Find where the given text appears and provide that cell's center as (x, y) coordinate. 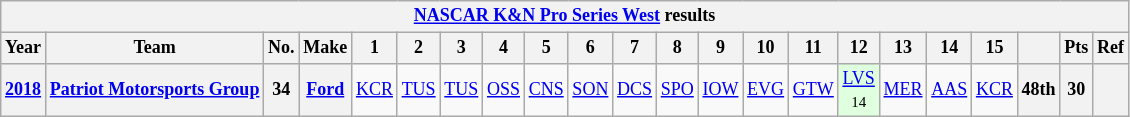
34 (282, 90)
GTW (813, 90)
1 (375, 48)
6 (590, 48)
SPO (677, 90)
AAS (950, 90)
12 (858, 48)
13 (903, 48)
NASCAR K&N Pro Series West results (565, 16)
48th (1038, 90)
8 (677, 48)
2018 (24, 90)
OSS (504, 90)
EVG (766, 90)
DCS (635, 90)
Ford (326, 90)
Ref (1111, 48)
7 (635, 48)
3 (462, 48)
IOW (720, 90)
11 (813, 48)
CNS (546, 90)
Team (154, 48)
4 (504, 48)
SON (590, 90)
30 (1076, 90)
15 (995, 48)
Patriot Motorsports Group (154, 90)
10 (766, 48)
Pts (1076, 48)
9 (720, 48)
No. (282, 48)
14 (950, 48)
MER (903, 90)
2 (418, 48)
LVS14 (858, 90)
Make (326, 48)
Year (24, 48)
5 (546, 48)
